Scan for the cell matching the given text and deliver its [x, y] coordinate at center. 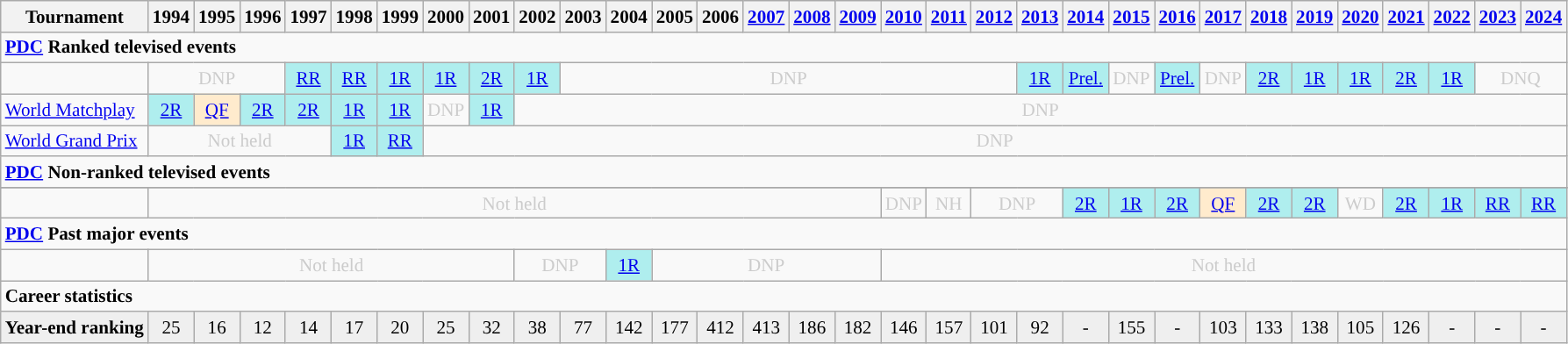
PDC Non-ranked televised events [784, 172]
412 [720, 326]
2017 [1223, 16]
PDC Past major events [784, 233]
1997 [308, 16]
32 [491, 326]
2023 [1498, 16]
PDC Ranked televised events [784, 47]
142 [629, 326]
2016 [1178, 16]
20 [400, 326]
133 [1269, 326]
146 [904, 326]
2021 [1406, 16]
Year-end ranking [75, 326]
2012 [994, 16]
2020 [1360, 16]
103 [1223, 326]
Tournament [75, 16]
2000 [446, 16]
DNQ [1521, 79]
2006 [720, 16]
World Matchplay [75, 109]
2024 [1543, 16]
92 [1040, 326]
2019 [1314, 16]
14 [308, 326]
1994 [171, 16]
2014 [1085, 16]
2007 [766, 16]
16 [217, 326]
2015 [1131, 16]
NH [949, 202]
186 [812, 326]
1999 [400, 16]
38 [537, 326]
2009 [857, 16]
1996 [262, 16]
2013 [1040, 16]
101 [994, 326]
105 [1360, 326]
138 [1314, 326]
2022 [1452, 16]
1998 [354, 16]
World Grand Prix [75, 140]
1995 [217, 16]
126 [1406, 326]
2008 [812, 16]
157 [949, 326]
155 [1131, 326]
2018 [1269, 16]
182 [857, 326]
2005 [675, 16]
17 [354, 326]
Career statistics [784, 297]
12 [262, 326]
413 [766, 326]
2003 [583, 16]
2001 [491, 16]
WD [1360, 202]
177 [675, 326]
2004 [629, 16]
77 [583, 326]
2002 [537, 16]
2011 [949, 16]
2010 [904, 16]
